Search for the cell housing the specified text and yield its (x, y) center coordinate. 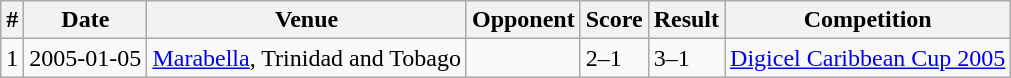
Score (614, 20)
1 (12, 58)
Competition (868, 20)
# (12, 20)
Digicel Caribbean Cup 2005 (868, 58)
2005-01-05 (86, 58)
Opponent (523, 20)
Result (686, 20)
Date (86, 20)
Marabella, Trinidad and Tobago (307, 58)
2–1 (614, 58)
Venue (307, 20)
3–1 (686, 58)
